Locate the cell with the specified text and output its [X, Y] center coordinate. 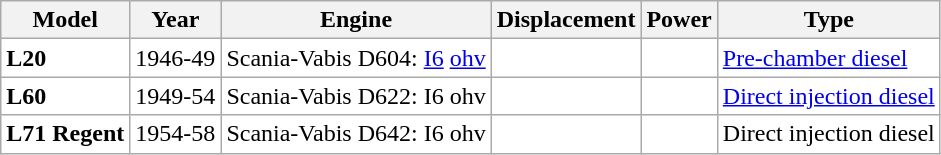
Power [679, 20]
Scania-Vabis D604: I6 ohv [356, 58]
Displacement [566, 20]
L71 Regent [66, 134]
Type [828, 20]
Pre-chamber diesel [828, 58]
L60 [66, 96]
Engine [356, 20]
1949-54 [176, 96]
Scania-Vabis D642: I6 ohv [356, 134]
1946-49 [176, 58]
Model [66, 20]
Scania-Vabis D622: I6 ohv [356, 96]
L20 [66, 58]
Year [176, 20]
1954-58 [176, 134]
